Scan for the cell matching the given text and deliver its [x, y] coordinate at center. 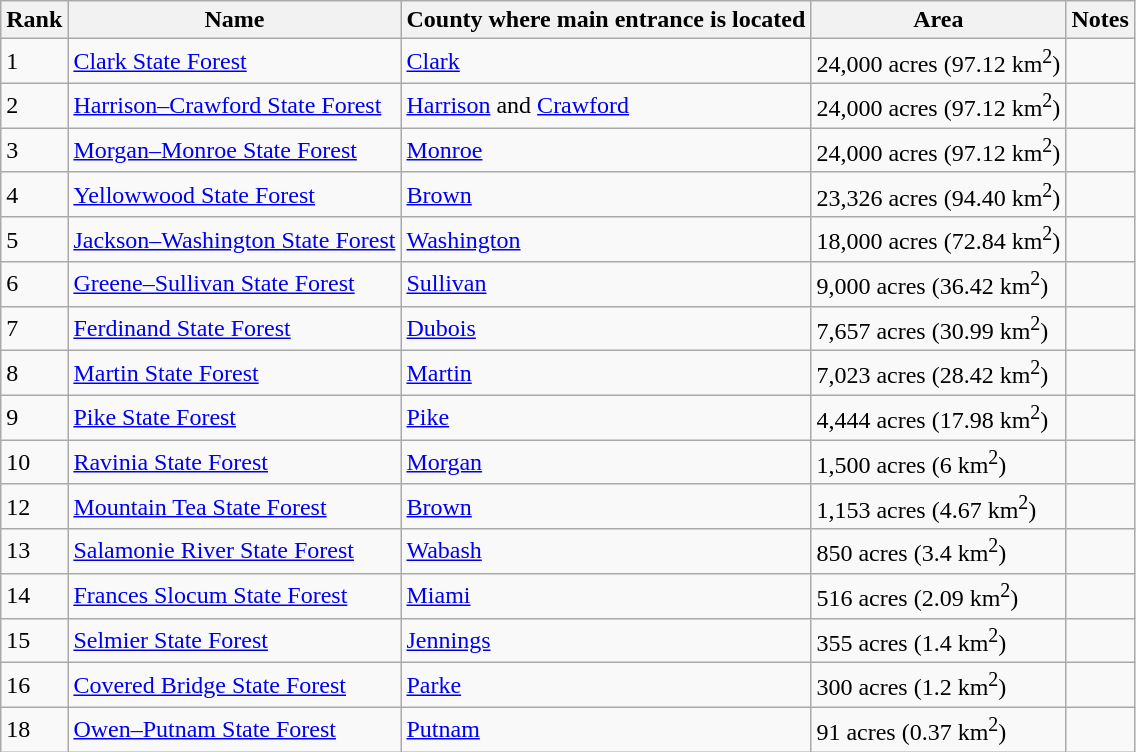
91 acres (0.37 km2) [938, 730]
Washington [606, 240]
Jennings [606, 640]
County where main entrance is located [606, 20]
516 acres (2.09 km2) [938, 596]
Mountain Tea State Forest [234, 506]
850 acres (3.4 km2) [938, 552]
7,023 acres (28.42 km2) [938, 374]
16 [34, 686]
Martin [606, 374]
18,000 acres (72.84 km2) [938, 240]
Salamonie River State Forest [234, 552]
1,153 acres (4.67 km2) [938, 506]
5 [34, 240]
8 [34, 374]
Greene–Sullivan State Forest [234, 284]
7,657 acres (30.99 km2) [938, 328]
Ravinia State Forest [234, 462]
Harrison and Crawford [606, 106]
Clark State Forest [234, 62]
Parke [606, 686]
Area [938, 20]
Rank [34, 20]
4,444 acres (17.98 km2) [938, 418]
Martin State Forest [234, 374]
15 [34, 640]
14 [34, 596]
355 acres (1.4 km2) [938, 640]
Notes [1100, 20]
Clark [606, 62]
300 acres (1.2 km2) [938, 686]
Monroe [606, 150]
6 [34, 284]
Owen–Putnam State Forest [234, 730]
Morgan–Monroe State Forest [234, 150]
9 [34, 418]
Ferdinand State Forest [234, 328]
1 [34, 62]
Covered Bridge State Forest [234, 686]
9,000 acres (36.42 km2) [938, 284]
Miami [606, 596]
Sullivan [606, 284]
7 [34, 328]
Pike [606, 418]
Putnam [606, 730]
10 [34, 462]
3 [34, 150]
Pike State Forest [234, 418]
2 [34, 106]
18 [34, 730]
Yellowwood State Forest [234, 194]
Wabash [606, 552]
Dubois [606, 328]
13 [34, 552]
1,500 acres (6 km2) [938, 462]
Harrison–Crawford State Forest [234, 106]
23,326 acres (94.40 km2) [938, 194]
4 [34, 194]
Name [234, 20]
Jackson–Washington State Forest [234, 240]
Frances Slocum State Forest [234, 596]
Morgan [606, 462]
12 [34, 506]
Selmier State Forest [234, 640]
